Provide the (x, y) coordinate of the cell's center where the given text is located.  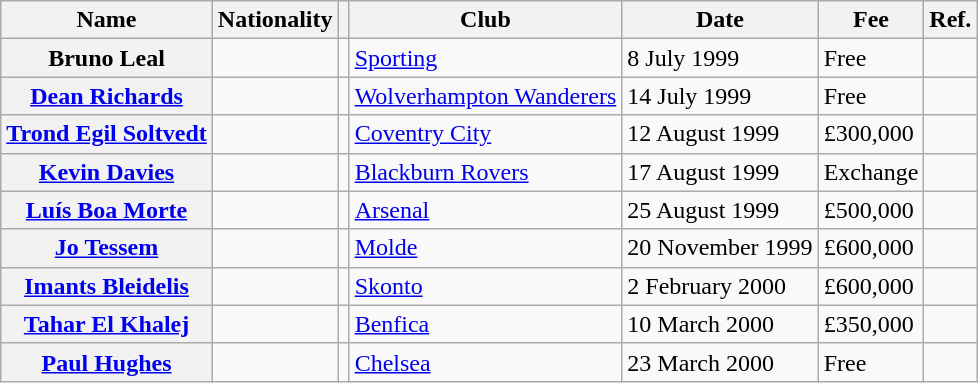
Arsenal (486, 210)
Skonto (486, 286)
2 February 2000 (720, 286)
Nationality (275, 20)
Exchange (871, 172)
Ref. (950, 20)
12 August 1999 (720, 134)
8 July 1999 (720, 58)
Imants Bleidelis (107, 286)
Blackburn Rovers (486, 172)
Jo Tessem (107, 248)
Bruno Leal (107, 58)
10 March 2000 (720, 324)
Luís Boa Morte (107, 210)
17 August 1999 (720, 172)
Chelsea (486, 362)
£500,000 (871, 210)
Kevin Davies (107, 172)
Name (107, 20)
Paul Hughes (107, 362)
Coventry City (486, 134)
23 March 2000 (720, 362)
Wolverhampton Wanderers (486, 96)
Dean Richards (107, 96)
14 July 1999 (720, 96)
Tahar El Khalej (107, 324)
Sporting (486, 58)
Club (486, 20)
Fee (871, 20)
£350,000 (871, 324)
Molde (486, 248)
20 November 1999 (720, 248)
25 August 1999 (720, 210)
Benfica (486, 324)
Date (720, 20)
Trond Egil Soltvedt (107, 134)
£300,000 (871, 134)
